Identify which cell holds the provided text, then report its (x, y) central coordinate. 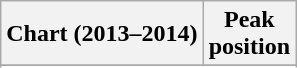
Chart (2013–2014) (102, 34)
Peakposition (249, 34)
